Provide the [x, y] coordinate of the cell's center where the given text is located.  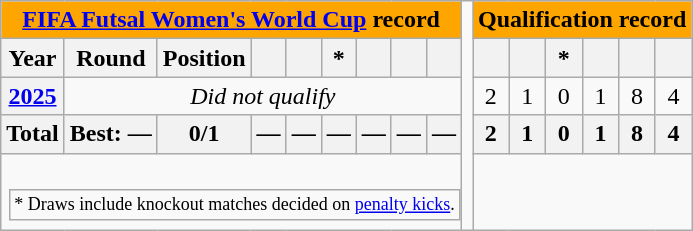
Best: — [110, 134]
Position [204, 58]
Round [110, 58]
Qualification record [582, 20]
Did not qualify [262, 96]
0/1 [204, 134]
Year [33, 58]
Total [33, 134]
FIFA Futsal Women's World Cup record [232, 20]
2025 [33, 96]
